Extract the (x, y) coordinate from the center of the cell holding the provided text.  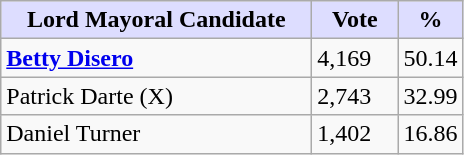
Lord Mayoral Candidate (156, 20)
32.99 (430, 96)
Betty Disero (156, 58)
4,169 (355, 58)
Vote (355, 20)
Patrick Darte (X) (156, 96)
16.86 (430, 134)
Daniel Turner (156, 134)
50.14 (430, 58)
2,743 (355, 96)
% (430, 20)
1,402 (355, 134)
